Find where the given text appears and provide that cell's center as [x, y] coordinate. 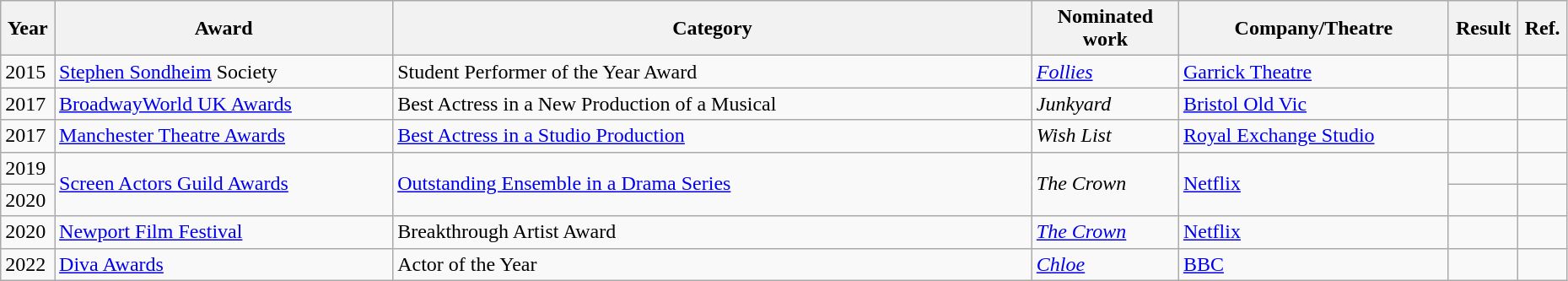
Ref. [1542, 29]
Actor of the Year [713, 264]
Stephen Sondheim Society [224, 72]
2019 [28, 168]
Company/Theatre [1313, 29]
Chloe [1105, 264]
2022 [28, 264]
Junkyard [1105, 104]
Diva Awards [224, 264]
Student Performer of the Year Award [713, 72]
Result [1483, 29]
Newport Film Festival [224, 232]
Year [28, 29]
Bristol Old Vic [1313, 104]
Nominated work [1105, 29]
Manchester Theatre Awards [224, 136]
2015 [28, 72]
Garrick Theatre [1313, 72]
BroadwayWorld UK Awards [224, 104]
Best Actress in a New Production of a Musical [713, 104]
Best Actress in a Studio Production [713, 136]
Wish List [1105, 136]
Breakthrough Artist Award [713, 232]
Screen Actors Guild Awards [224, 184]
Category [713, 29]
Award [224, 29]
BBC [1313, 264]
Royal Exchange Studio [1313, 136]
Follies [1105, 72]
Outstanding Ensemble in a Drama Series [713, 184]
